Detect which cell encompasses the target text, then output its (x, y) center coordinate. 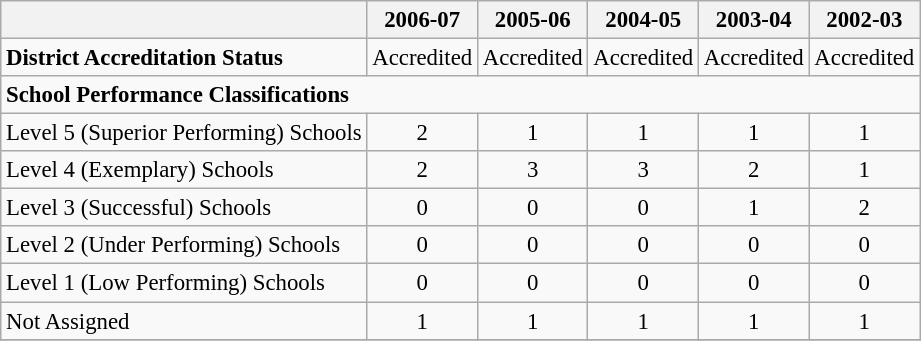
Level 3 (Successful) Schools (184, 208)
Level 4 (Exemplary) Schools (184, 170)
School Performance Classifications (460, 95)
Level 2 (Under Performing) Schools (184, 245)
2006-07 (422, 20)
2002-03 (864, 20)
Not Assigned (184, 321)
Level 5 (Superior Performing) Schools (184, 133)
Level 1 (Low Performing) Schools (184, 283)
2005-06 (532, 20)
District Accreditation Status (184, 58)
2004-05 (644, 20)
2003-04 (754, 20)
